Pinpoint the cell where the given text exists, returning its (X, Y) midpoint coordinate. 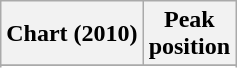
Chart (2010) (72, 34)
Peakposition (189, 34)
